For the text-containing cell, return its midpoint in [X, Y] coordinate format. 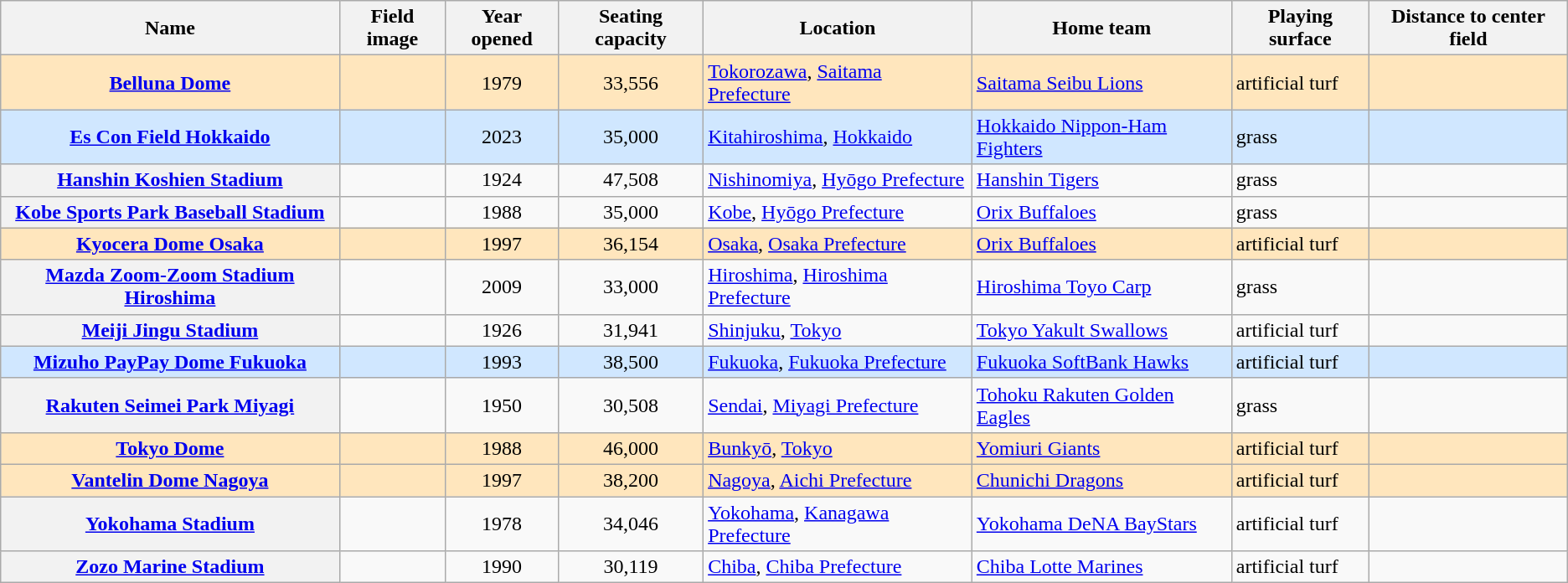
Hiroshima Toyo Carp [1101, 286]
1924 [503, 180]
Nishinomiya, Hyōgo Prefecture [838, 180]
Saitama Seibu Lions [1101, 82]
Hokkaido Nippon-Ham Fighters [1101, 137]
Yomiuri Giants [1101, 448]
33,556 [630, 82]
Osaka, Osaka Prefecture [838, 244]
2009 [503, 286]
1950 [503, 405]
Tokyo Dome [170, 448]
Distance to center field [1467, 28]
38,200 [630, 480]
Yokohama Stadium [170, 523]
Nagoya, Aichi Prefecture [838, 480]
Chiba Lotte Marines [1101, 567]
34,046 [630, 523]
1990 [503, 567]
Shinjuku, Tokyo [838, 330]
36,154 [630, 244]
Home team [1101, 28]
47,508 [630, 180]
1926 [503, 330]
Zozo Marine Stadium [170, 567]
Hanshin Koshien Stadium [170, 180]
Kyocera Dome Osaka [170, 244]
Kitahiroshima, Hokkaido [838, 137]
Hiroshima, Hiroshima Prefecture [838, 286]
Tokorozawa, Saitama Prefecture [838, 82]
Mazda Zoom-Zoom Stadium Hiroshima [170, 286]
Bunkyō, Tokyo [838, 448]
Fukuoka SoftBank Hawks [1101, 362]
1993 [503, 362]
1978 [503, 523]
Name [170, 28]
Kobe, Hyōgo Prefecture [838, 212]
Playing surface [1300, 28]
Vantelin Dome Nagoya [170, 480]
Es Con Field Hokkaido [170, 137]
Chiba, Chiba Prefecture [838, 567]
Hanshin Tigers [1101, 180]
46,000 [630, 448]
Belluna Dome [170, 82]
1979 [503, 82]
Seating capacity [630, 28]
Kobe Sports Park Baseball Stadium [170, 212]
Tokyo Yakult Swallows [1101, 330]
Rakuten Seimei Park Miyagi [170, 405]
38,500 [630, 362]
Fukuoka, Fukuoka Prefecture [838, 362]
Field image [392, 28]
33,000 [630, 286]
Yokohama, Kanagawa Prefecture [838, 523]
Chunichi Dragons [1101, 480]
Yokohama DeNA BayStars [1101, 523]
Tohoku Rakuten Golden Eagles [1101, 405]
Location [838, 28]
30,508 [630, 405]
2023 [503, 137]
Sendai, Miyagi Prefecture [838, 405]
Mizuho PayPay Dome Fukuoka [170, 362]
Meiji Jingu Stadium [170, 330]
Year opened [503, 28]
30,119 [630, 567]
31,941 [630, 330]
